Pinpoint the cell where the given text exists, returning its [X, Y] midpoint coordinate. 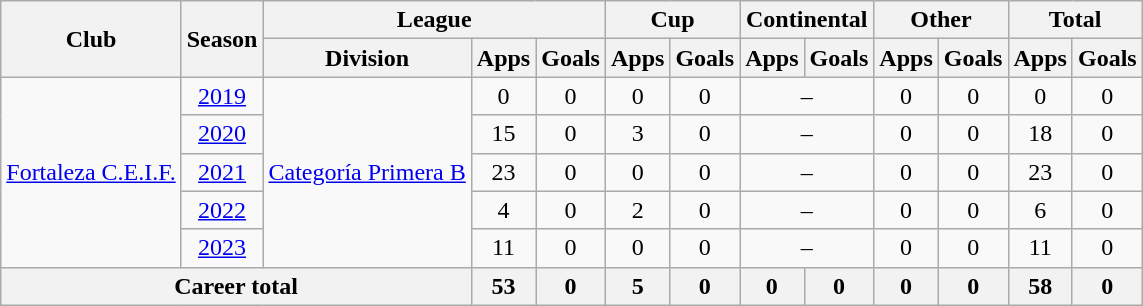
Other [941, 20]
Cup [672, 20]
4 [503, 210]
15 [503, 134]
2021 [222, 172]
Total [1075, 20]
2023 [222, 248]
6 [1040, 210]
Season [222, 39]
Categoría Primera B [367, 172]
Continental [807, 20]
2020 [222, 134]
Fortaleza C.E.I.F. [91, 172]
Club [91, 39]
Career total [236, 286]
Division [367, 58]
2 [637, 210]
2022 [222, 210]
5 [637, 286]
58 [1040, 286]
3 [637, 134]
2019 [222, 96]
League [434, 20]
18 [1040, 134]
53 [503, 286]
